Detect which cell encompasses the target text, then output its (x, y) center coordinate. 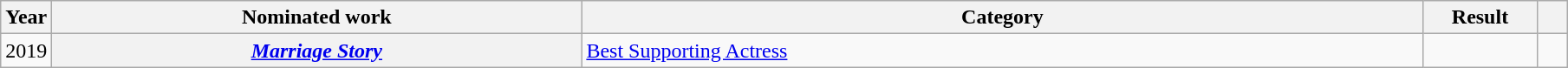
Nominated work (317, 17)
Best Supporting Actress (1002, 51)
Marriage Story (317, 51)
Year (26, 17)
Category (1002, 17)
Result (1480, 17)
2019 (26, 51)
